Identify which cell holds the provided text, then report its [X, Y] central coordinate. 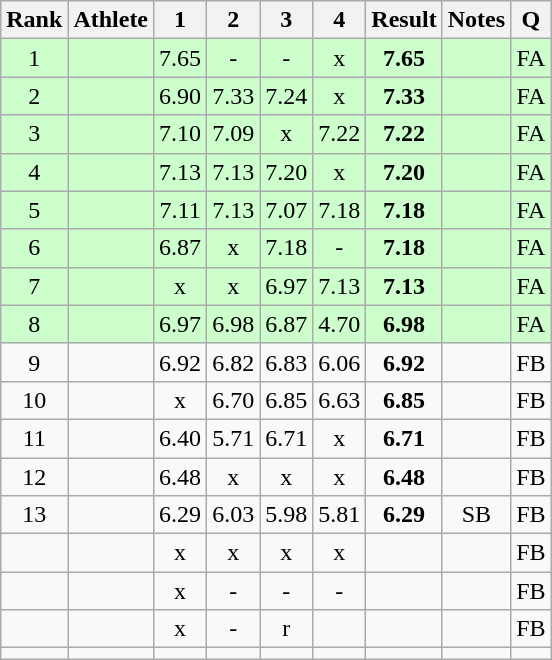
6.06 [340, 362]
12 [34, 477]
6.40 [180, 438]
9 [34, 362]
Athlete [111, 20]
11 [34, 438]
r [286, 629]
5 [34, 210]
6.90 [180, 96]
6.70 [234, 400]
5.71 [234, 438]
7.24 [286, 96]
5.81 [340, 515]
5.98 [286, 515]
10 [34, 400]
7.11 [180, 210]
7.09 [234, 134]
6.63 [340, 400]
7.07 [286, 210]
7.10 [180, 134]
6.83 [286, 362]
SB [476, 515]
Rank [34, 20]
13 [34, 515]
Notes [476, 20]
7 [34, 286]
6.03 [234, 515]
Result [404, 20]
6.82 [234, 362]
4.70 [340, 324]
6 [34, 248]
Q [531, 20]
8 [34, 324]
